For the text-containing cell, return its midpoint in (x, y) coordinate format. 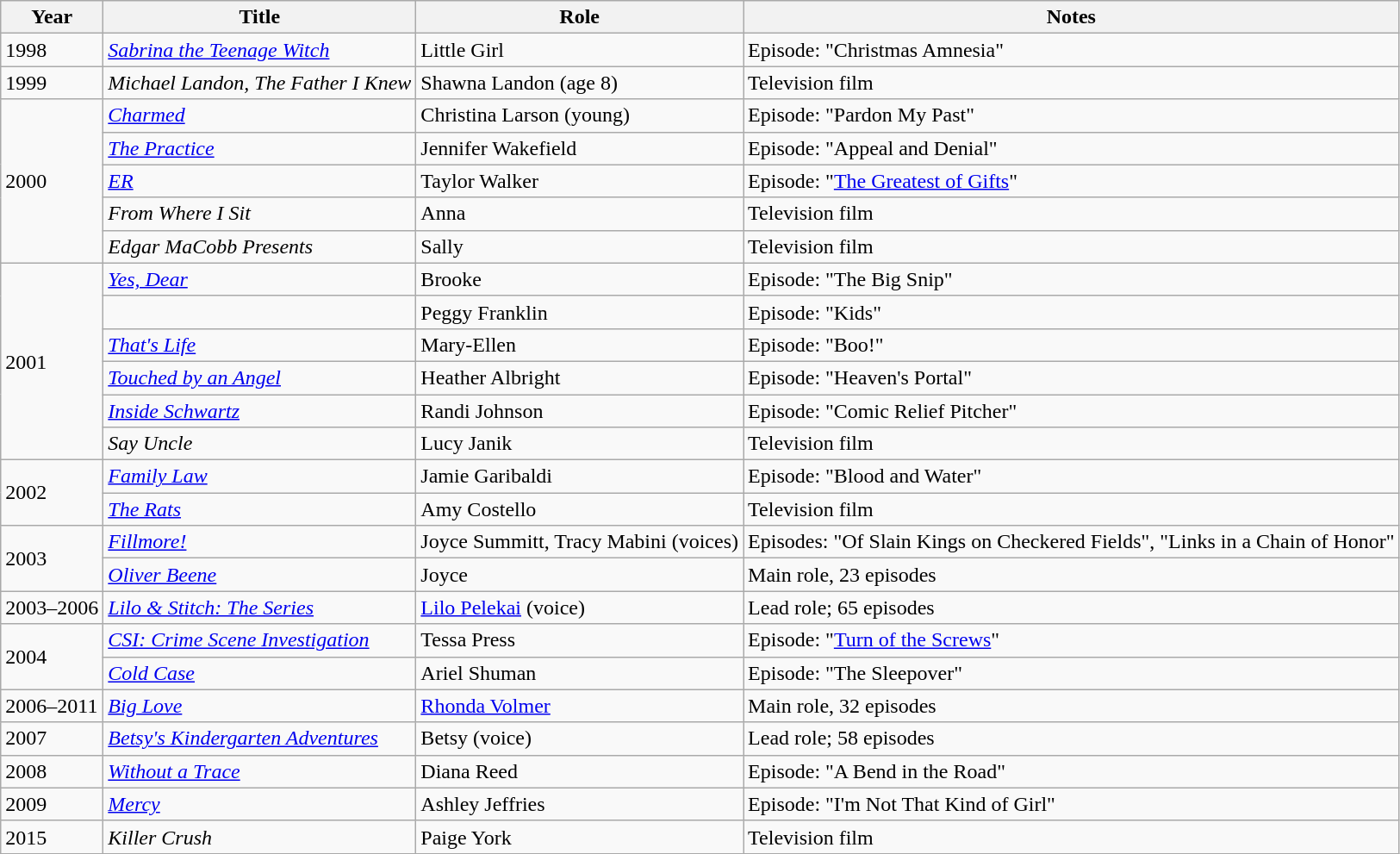
Lilo & Stitch: The Series (260, 608)
2006–2011 (52, 706)
Christina Larson (young) (580, 115)
2000 (52, 181)
Lead role; 65 episodes (1072, 608)
Episodes: "Of Slain Kings on Checkered Fields", "Links in a Chain of Honor" (1072, 542)
ER (260, 181)
Little Girl (580, 50)
Joyce Summitt, Tracy Mabini (voices) (580, 542)
Big Love (260, 706)
Killer Crush (260, 837)
Rhonda Volmer (580, 706)
Episode: "Kids" (1072, 312)
Episode: "Heaven's Portal" (1072, 377)
Joyce (580, 575)
Sally (580, 246)
Lilo Pelekai (voice) (580, 608)
Betsy (voice) (580, 739)
Touched by an Angel (260, 377)
Lead role; 58 episodes (1072, 739)
2015 (52, 837)
Taylor Walker (580, 181)
2003 (52, 558)
Oliver Beene (260, 575)
Amy Costello (580, 509)
Shawna Landon (age 8) (580, 83)
Main role, 32 episodes (1072, 706)
The Practice (260, 148)
Cold Case (260, 673)
Yes, Dear (260, 279)
Michael Landon, The Father I Knew (260, 83)
Peggy Franklin (580, 312)
Ariel Shuman (580, 673)
Episode: "The Sleepover" (1072, 673)
Paige York (580, 837)
The Rats (260, 509)
Randi Johnson (580, 411)
Ashley Jeffries (580, 804)
Episode: "The Greatest of Gifts" (1072, 181)
Episode: "Boo!" (1072, 345)
Lucy Janik (580, 444)
Heather Albright (580, 377)
Say Uncle (260, 444)
Episode: "I'm Not That Kind of Girl" (1072, 804)
Episode: "Pardon My Past" (1072, 115)
Inside Schwartz (260, 411)
Sabrina the Teenage Witch (260, 50)
Diana Reed (580, 771)
2008 (52, 771)
2007 (52, 739)
Betsy's Kindergarten Adventures (260, 739)
Year (52, 17)
Episode: "Comic Relief Pitcher" (1072, 411)
2009 (52, 804)
Main role, 23 episodes (1072, 575)
2003–2006 (52, 608)
From Where I Sit (260, 214)
Edgar MaCobb Presents (260, 246)
Tessa Press (580, 640)
1999 (52, 83)
Notes (1072, 17)
Episode: "Blood and Water" (1072, 477)
That's Life (260, 345)
1998 (52, 50)
Mary-Ellen (580, 345)
Fillmore! (260, 542)
Without a Trace (260, 771)
Episode: "The Big Snip" (1072, 279)
Anna (580, 214)
Jamie Garibaldi (580, 477)
Charmed (260, 115)
Mercy (260, 804)
Episode: "Appeal and Denial" (1072, 148)
Episode: "A Bend in the Road" (1072, 771)
Brooke (580, 279)
Episode: "Christmas Amnesia" (1072, 50)
Jennifer Wakefield (580, 148)
Family Law (260, 477)
2001 (52, 361)
Title (260, 17)
Episode: "Turn of the Screws" (1072, 640)
2002 (52, 493)
CSI: Crime Scene Investigation (260, 640)
2004 (52, 657)
Role (580, 17)
